Extract the [X, Y] coordinate from the center of the cell holding the provided text.  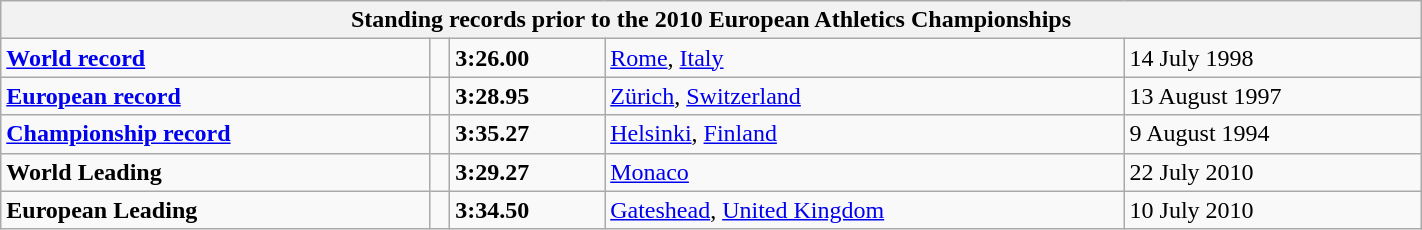
3:28.95 [528, 96]
World record [216, 58]
Zürich, Switzerland [864, 96]
3:29.27 [528, 172]
European record [216, 96]
3:35.27 [528, 134]
3:34.50 [528, 210]
European Leading [216, 210]
9 August 1994 [1272, 134]
Gateshead, United Kingdom [864, 210]
Monaco [864, 172]
Championship record [216, 134]
3:26.00 [528, 58]
Standing records prior to the 2010 European Athletics Championships [711, 20]
22 July 2010 [1272, 172]
10 July 2010 [1272, 210]
World Leading [216, 172]
Rome, Italy [864, 58]
Helsinki, Finland [864, 134]
13 August 1997 [1272, 96]
14 July 1998 [1272, 58]
